For the text-containing cell, return its midpoint in (X, Y) coordinate format. 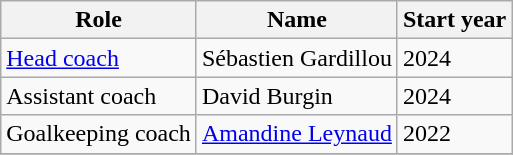
Head coach (99, 58)
David Burgin (296, 96)
Start year (454, 20)
Assistant coach (99, 96)
Goalkeeping coach (99, 134)
Name (296, 20)
Amandine Leynaud (296, 134)
Role (99, 20)
Sébastien Gardillou (296, 58)
2022 (454, 134)
